Output the [x, y] coordinate of the center of the cell containing the given text.  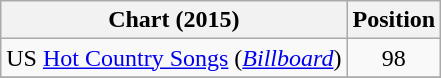
US Hot Country Songs (Billboard) [174, 58]
Chart (2015) [174, 20]
98 [394, 58]
Position [394, 20]
